Search for the cell housing the specified text and yield its (X, Y) center coordinate. 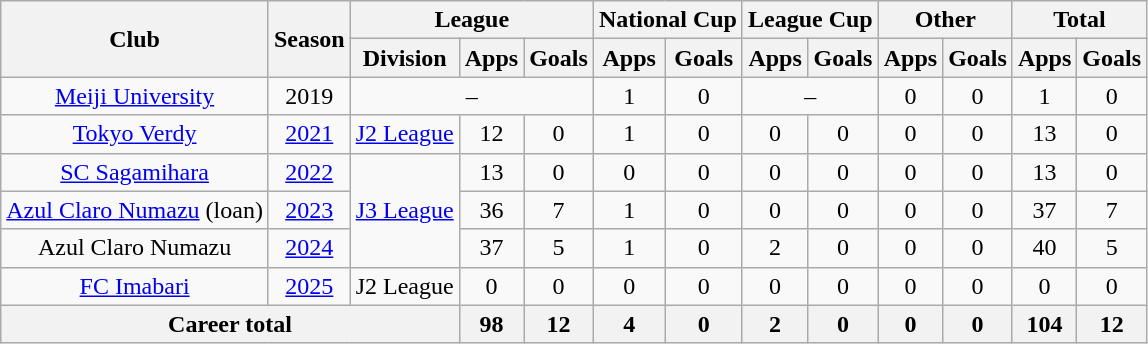
Meiji University (135, 96)
J3 League (404, 210)
Azul Claro Numazu (loan) (135, 210)
104 (1044, 324)
2023 (309, 210)
League (472, 20)
Season (309, 39)
36 (491, 210)
National Cup (668, 20)
Azul Claro Numazu (135, 248)
Tokyo Verdy (135, 134)
98 (491, 324)
League Cup (810, 20)
SC Sagamihara (135, 172)
Career total (230, 324)
2019 (309, 96)
Total (1079, 20)
2021 (309, 134)
Division (404, 58)
4 (629, 324)
2025 (309, 286)
Other (945, 20)
2022 (309, 172)
2024 (309, 248)
FC Imabari (135, 286)
Club (135, 39)
40 (1044, 248)
